Scan for the cell matching the given text and deliver its (X, Y) coordinate at center. 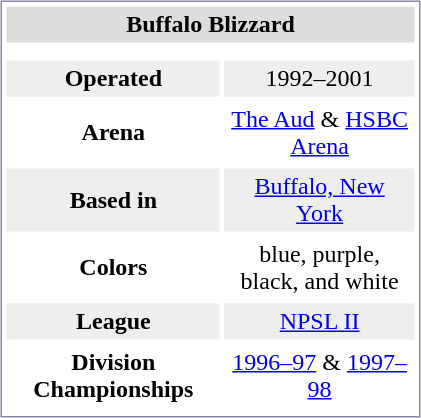
Colors (113, 268)
Arena (113, 132)
blue, purple, black, and white (320, 268)
Buffalo Blizzard (210, 24)
Buffalo, New York (320, 200)
NPSL II (320, 322)
1996–97 & 1997–98 (320, 376)
Based in (113, 200)
The Aud & HSBC Arena (320, 132)
Division Championships (113, 376)
Operated (113, 78)
League (113, 322)
1992–2001 (320, 78)
